For the text-containing cell, return its midpoint in [x, y] coordinate format. 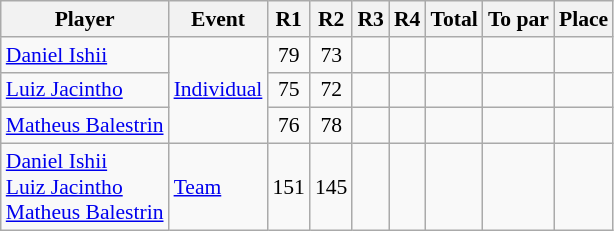
Individual [218, 90]
78 [332, 126]
75 [288, 90]
76 [288, 126]
R3 [370, 19]
79 [288, 55]
145 [332, 188]
Daniel Ishii [85, 55]
151 [288, 188]
Event [218, 19]
Team [218, 188]
73 [332, 55]
72 [332, 90]
Luiz Jacintho [85, 90]
To par [518, 19]
Place [584, 19]
Total [454, 19]
R1 [288, 19]
Player [85, 19]
R2 [332, 19]
R4 [408, 19]
Matheus Balestrin [85, 126]
Daniel IshiiLuiz JacinthoMatheus Balestrin [85, 188]
